Detect which cell encompasses the target text, then output its (X, Y) center coordinate. 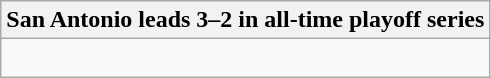
San Antonio leads 3–2 in all-time playoff series (246, 20)
